Output the [X, Y] coordinate of the center of the cell containing the given text.  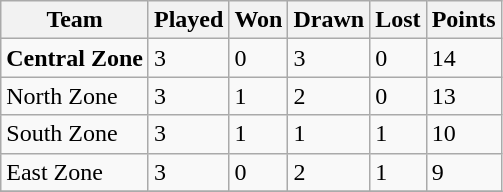
North Zone [75, 96]
9 [464, 172]
14 [464, 58]
10 [464, 134]
South Zone [75, 134]
13 [464, 96]
Won [258, 20]
East Zone [75, 172]
Played [188, 20]
Team [75, 20]
Central Zone [75, 58]
Points [464, 20]
Lost [398, 20]
Drawn [329, 20]
